Scan for the cell matching the given text and deliver its [x, y] coordinate at center. 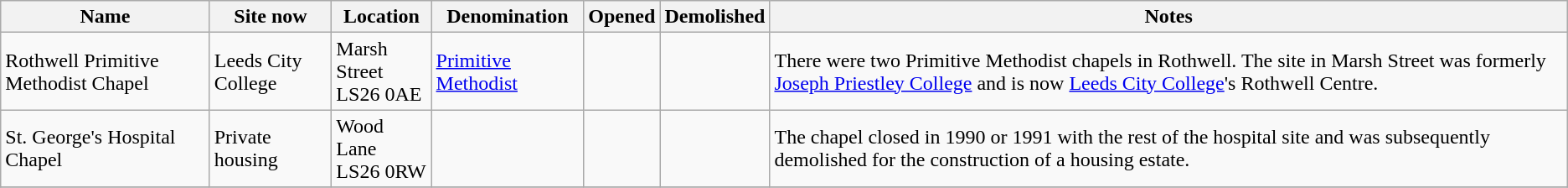
Location [382, 17]
Leeds City College [271, 71]
The chapel closed in 1990 or 1991 with the rest of the hospital site and was subsequently demolished for the construction of a housing estate. [1168, 149]
Opened [622, 17]
Name [106, 17]
Primitive Methodist [508, 71]
Site now [271, 17]
Private housing [271, 149]
Wood LaneLS26 0RW [382, 149]
Marsh StreetLS26 0AE [382, 71]
Rothwell Primitive Methodist Chapel [106, 71]
Notes [1168, 17]
Demolished [715, 17]
Denomination [508, 17]
St. George's Hospital Chapel [106, 149]
